Return the [X, Y] coordinate for the center point of the cell that contains the specified text.  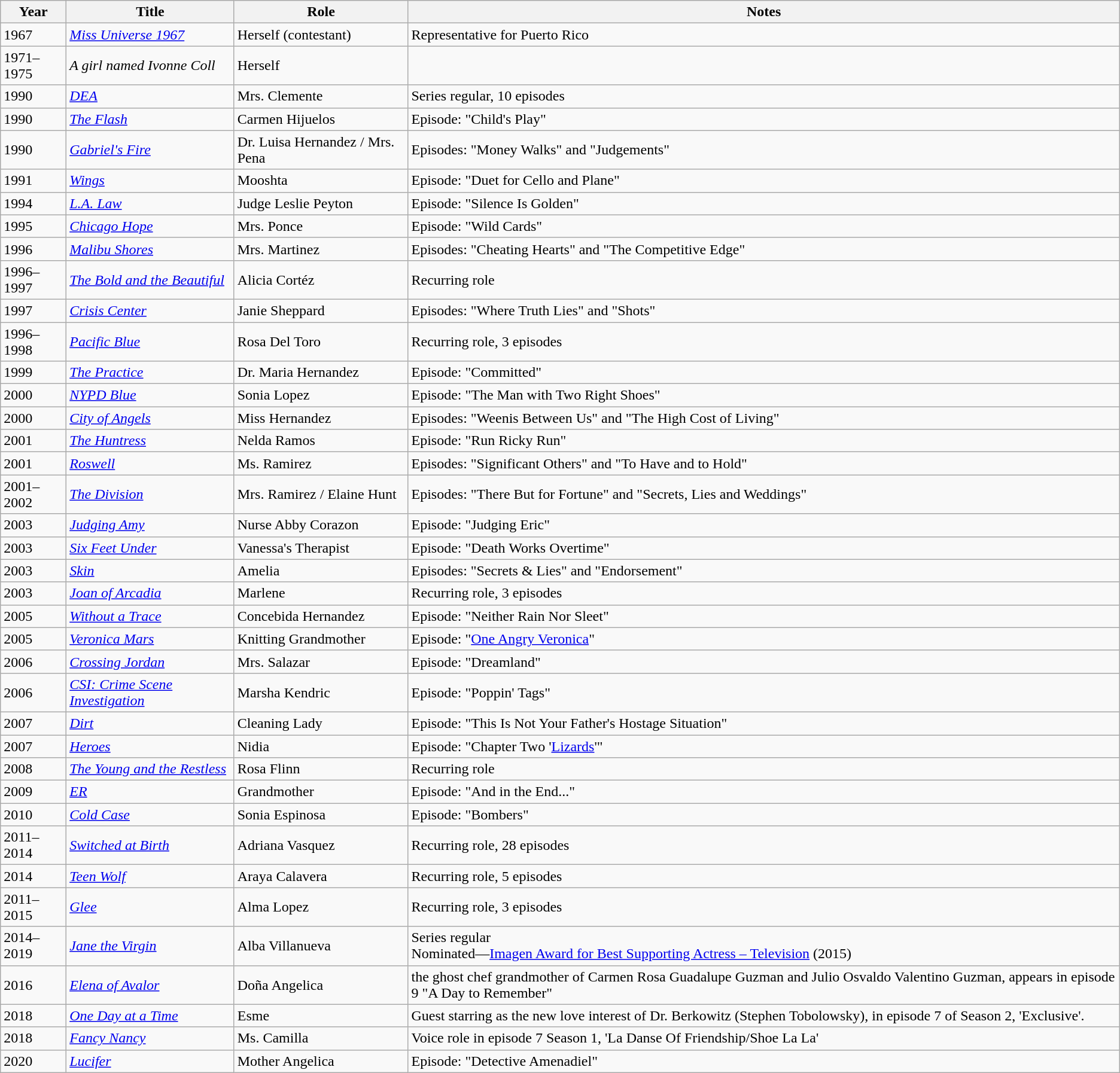
Dr. Luisa Hernandez / Mrs. Pena [321, 150]
Lucifer [151, 1061]
Recurring role, 5 episodes [763, 876]
Mrs. Ramirez / Elaine Hunt [321, 494]
The Young and the Restless [151, 769]
Rosa Flinn [321, 769]
Cold Case [151, 815]
Episode: "This Is Not Your Father's Hostage Situation" [763, 723]
Series regular, 10 episodes [763, 96]
NYPD Blue [151, 395]
Sonia Espinosa [321, 815]
2014–2019 [34, 946]
DEA [151, 96]
L.A. Law [151, 203]
Representative for Puerto Rico [763, 35]
Vanessa's Therapist [321, 548]
2008 [34, 769]
Janie Sheppard [321, 310]
Skin [151, 571]
Mrs. Salazar [321, 662]
Nidia [321, 746]
Chicago Hope [151, 226]
Marlene [321, 593]
Nurse Abby Corazon [321, 525]
Gabriel's Fire [151, 150]
Dirt [151, 723]
Episode: "Dreamland" [763, 662]
1999 [34, 373]
Judging Amy [151, 525]
1996 [34, 249]
Episode: "Run Ricky Run" [763, 441]
Year [34, 12]
The Huntress [151, 441]
2011–2014 [34, 846]
Ms. Camilla [321, 1038]
Rosa Del Toro [321, 341]
Carmen Hijuelos [321, 119]
Episode: "Committed" [763, 373]
Sonia Lopez [321, 395]
Episode: "Duet for Cello and Plane" [763, 181]
Title [151, 12]
Miss Universe 1967 [151, 35]
Jane the Virgin [151, 946]
Episode: "Wild Cards" [763, 226]
Episode: "Judging Eric" [763, 525]
Crisis Center [151, 310]
2009 [34, 792]
Doña Angelica [321, 984]
Araya Calavera [321, 876]
Mrs. Ponce [321, 226]
Episode: "One Angry Veronica" [763, 639]
Episodes: "Money Walks" and "Judgements" [763, 150]
Episode: "And in the End..." [763, 792]
Series regularNominated—Imagen Award for Best Supporting Actress – Television (2015) [763, 946]
Knitting Grandmother [321, 639]
ER [151, 792]
Glee [151, 907]
Six Feet Under [151, 548]
Episode: "Chapter Two 'Lizards'" [763, 746]
Mother Angelica [321, 1061]
Veronica Mars [151, 639]
2016 [34, 984]
Herself (contestant) [321, 35]
Episodes: "Weenis Between Us" and "The High Cost of Living" [763, 418]
Alba Villanueva [321, 946]
1996–1998 [34, 341]
The Division [151, 494]
2020 [34, 1061]
Nelda Ramos [321, 441]
Adriana Vasquez [321, 846]
Episodes: "There But for Fortune" and "Secrets, Lies and Weddings" [763, 494]
1971–1975 [34, 66]
Mrs. Martinez [321, 249]
Recurring role, 28 episodes [763, 846]
Marsha Kendric [321, 693]
Episode: "The Man with Two Right Shoes" [763, 395]
Episode: "Neither Rain Nor Sleet" [763, 616]
Grandmother [321, 792]
Guest starring as the new love interest of Dr. Berkowitz (Stephen Tobolowsky), in episode 7 of Season 2, 'Exclusive'. [763, 1016]
Without a Trace [151, 616]
Elena of Avalor [151, 984]
Heroes [151, 746]
Episode: "Bombers" [763, 815]
Episodes: "Cheating Hearts" and "The Competitive Edge" [763, 249]
Dr. Maria Hernandez [321, 373]
1997 [34, 310]
Amelia [321, 571]
Episode: "Detective Amenadiel" [763, 1061]
1967 [34, 35]
Crossing Jordan [151, 662]
Mrs. Clemente [321, 96]
Fancy Nancy [151, 1038]
The Flash [151, 119]
Miss Hernandez [321, 418]
Episodes: "Secrets & Lies" and "Endorsement" [763, 571]
Switched at Birth [151, 846]
Malibu Shores [151, 249]
Notes [763, 12]
Episode: "Silence Is Golden" [763, 203]
Mooshta [321, 181]
2010 [34, 815]
2014 [34, 876]
Ms. Ramirez [321, 464]
A girl named Ivonne Coll [151, 66]
1995 [34, 226]
The Practice [151, 373]
the ghost chef grandmother of Carmen Rosa Guadalupe Guzman and Julio Osvaldo Valentino Guzman, appears in episode 9 "A Day to Remember" [763, 984]
1996–1997 [34, 280]
Roswell [151, 464]
The Bold and the Beautiful [151, 280]
Esme [321, 1016]
Cleaning Lady [321, 723]
1994 [34, 203]
Alicia Cortéz [321, 280]
Herself [321, 66]
CSI: Crime Scene Investigation [151, 693]
Role [321, 12]
Wings [151, 181]
Pacific Blue [151, 341]
Concebida Hernandez [321, 616]
Teen Wolf [151, 876]
Episodes: "Significant Others" and "To Have and to Hold" [763, 464]
2011–2015 [34, 907]
Episodes: "Where Truth Lies" and "Shots" [763, 310]
Episode: "Child's Play" [763, 119]
1991 [34, 181]
Voice role in episode 7 Season 1, 'La Danse Of Friendship/Shoe La La' [763, 1038]
Judge Leslie Peyton [321, 203]
One Day at a Time [151, 1016]
Episode: "Poppin' Tags" [763, 693]
Alma Lopez [321, 907]
Episode: "Death Works Overtime" [763, 548]
Joan of Arcadia [151, 593]
2001–2002 [34, 494]
City of Angels [151, 418]
